Capture the cell that displays the provided text and extract its (x, y) central coordinate. 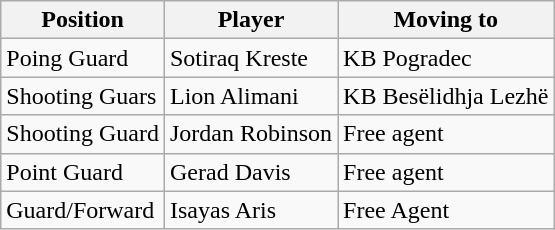
Isayas Aris (250, 210)
Guard/Forward (83, 210)
KB Besëlidhja Lezhë (446, 96)
KB Pogradec (446, 58)
Poing Guard (83, 58)
Player (250, 20)
Shooting Guars (83, 96)
Jordan Robinson (250, 134)
Point Guard (83, 172)
Gerad Davis (250, 172)
Free Agent (446, 210)
Lion Alimani (250, 96)
Sotiraq Kreste (250, 58)
Shooting Guard (83, 134)
Moving to (446, 20)
Position (83, 20)
